Locate the cell with the specified text and output its [x, y] center coordinate. 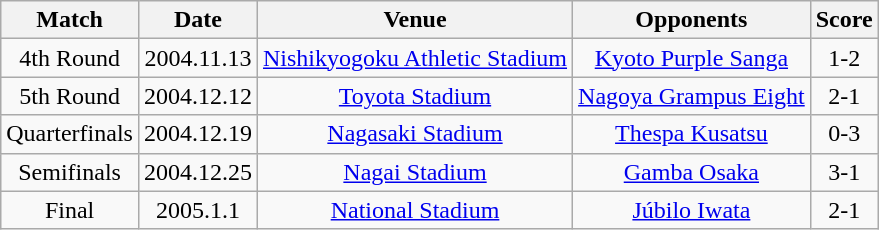
Kyoto Purple Sanga [692, 58]
4th Round [70, 58]
Thespa Kusatsu [692, 134]
Quarterfinals [70, 134]
Venue [414, 20]
Nishikyogoku Athletic Stadium [414, 58]
Opponents [692, 20]
2005.1.1 [198, 210]
Toyota Stadium [414, 96]
Nagai Stadium [414, 172]
3-1 [844, 172]
Final [70, 210]
Score [844, 20]
2004.12.19 [198, 134]
0-3 [844, 134]
Nagasaki Stadium [414, 134]
Date [198, 20]
2004.12.12 [198, 96]
National Stadium [414, 210]
Match [70, 20]
1-2 [844, 58]
2004.12.25 [198, 172]
Júbilo Iwata [692, 210]
5th Round [70, 96]
Semifinals [70, 172]
Nagoya Grampus Eight [692, 96]
Gamba Osaka [692, 172]
2004.11.13 [198, 58]
